Capture the cell that displays the provided text and extract its (x, y) central coordinate. 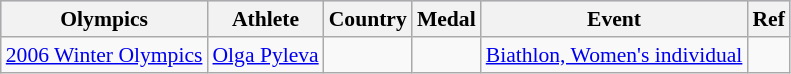
Biathlon, Women's individual (614, 55)
Country (368, 19)
2006 Winter Olympics (104, 55)
Ref (768, 19)
Medal (446, 19)
Athlete (265, 19)
Event (614, 19)
Olga Pyleva (265, 55)
Olympics (104, 19)
